Search for the cell housing the specified text and yield its [X, Y] center coordinate. 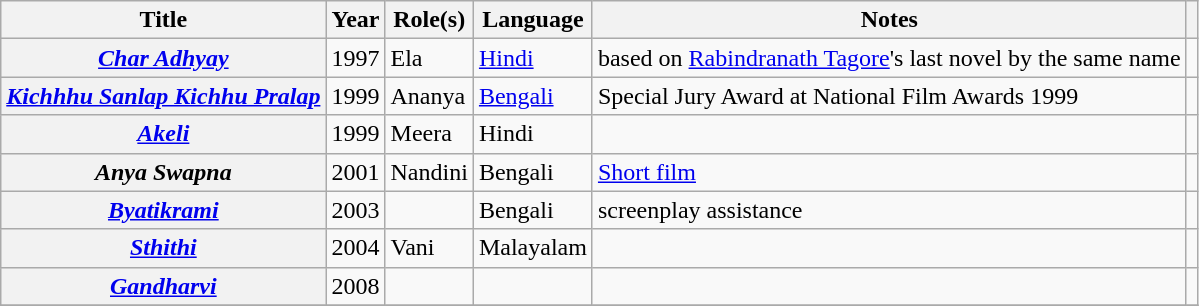
2004 [356, 248]
Special Jury Award at National Film Awards 1999 [889, 96]
2001 [356, 172]
Gandharvi [164, 286]
Vani [429, 248]
Role(s) [429, 20]
Sthithi [164, 248]
Nandini [429, 172]
Year [356, 20]
Ela [429, 58]
Kichhhu Sanlap Kichhu Pralap [164, 96]
Language [532, 20]
based on Rabindranath Tagore's last novel by the same name [889, 58]
Char Adhyay [164, 58]
2008 [356, 286]
screenplay assistance [889, 210]
Notes [889, 20]
Meera [429, 134]
2003 [356, 210]
Title [164, 20]
Ananya [429, 96]
Short film [889, 172]
Byatikrami [164, 210]
Anya Swapna [164, 172]
Akeli [164, 134]
1997 [356, 58]
Malayalam [532, 248]
